Detect which cell encompasses the target text, then output its [x, y] center coordinate. 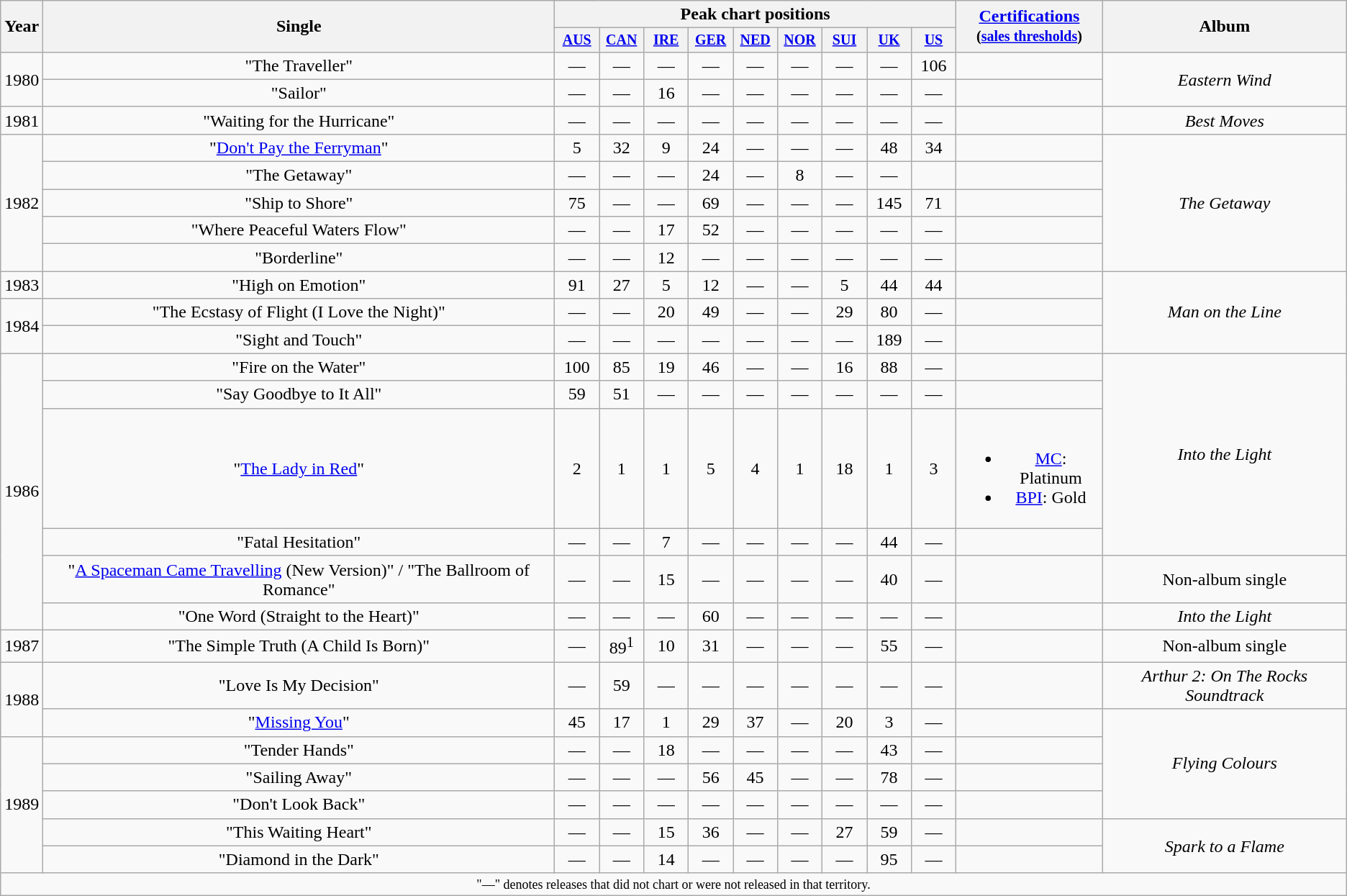
145 [889, 203]
56 [711, 777]
"Tender Hands" [299, 750]
Flying Colours [1225, 764]
"High on Emotion" [299, 285]
95 [889, 859]
Year [22, 27]
Album [1225, 27]
891 [622, 646]
36 [711, 832]
Peak chart positions [756, 14]
"The Simple Truth (A Child Is Born)" [299, 646]
31 [711, 646]
The Getaway [1225, 202]
10 [666, 646]
Arthur 2: On The Rocks Soundtrack [1225, 685]
"Don't Look Back" [299, 805]
"Sailing Away" [299, 777]
91 [577, 285]
MC: PlatinumBPI: Gold [1029, 468]
106 [933, 65]
46 [711, 367]
78 [889, 777]
US [933, 40]
"Diamond in the Dark" [299, 859]
4 [756, 468]
8 [800, 176]
"Borderline" [299, 258]
Certifications(sales thresholds) [1029, 27]
60 [711, 616]
"Sight and Touch" [299, 340]
40 [889, 579]
32 [622, 148]
1987 [22, 646]
1986 [22, 492]
"Fatal Hesitation" [299, 542]
71 [933, 203]
NOR [800, 40]
Man on the Line [1225, 312]
SUI [845, 40]
"The Getaway" [299, 176]
"Where Peaceful Waters Flow" [299, 230]
AUS [577, 40]
69 [711, 203]
Eastern Wind [1225, 79]
GER [711, 40]
2 [577, 468]
34 [933, 148]
Spark to a Flame [1225, 846]
189 [889, 340]
"Waiting for the Hurricane" [299, 120]
"Don't Pay the Ferryman" [299, 148]
"The Ecstasy of Flight (I Love the Night)" [299, 312]
49 [711, 312]
1989 [22, 805]
Single [299, 27]
9 [666, 148]
IRE [666, 40]
"The Lady in Red" [299, 468]
"A Spaceman Came Travelling (New Version)" / "The Ballroom of Romance" [299, 579]
52 [711, 230]
7 [666, 542]
"Love Is My Decision" [299, 685]
75 [577, 203]
Best Moves [1225, 120]
80 [889, 312]
1982 [22, 202]
1988 [22, 700]
1984 [22, 326]
"Missing You" [299, 723]
"One Word (Straight to the Heart)" [299, 616]
100 [577, 367]
85 [622, 367]
51 [622, 394]
"—" denotes releases that did not chart or were not released in that territory. [673, 884]
"Fire on the Water" [299, 367]
1983 [22, 285]
48 [889, 148]
43 [889, 750]
CAN [622, 40]
"The Traveller" [299, 65]
"Sailor" [299, 93]
1980 [22, 79]
"Say Goodbye to It All" [299, 394]
37 [756, 723]
UK [889, 40]
88 [889, 367]
NED [756, 40]
55 [889, 646]
"This Waiting Heart" [299, 832]
19 [666, 367]
14 [666, 859]
1981 [22, 120]
"Ship to Shore" [299, 203]
